Capture the cell that displays the provided text and extract its [x, y] central coordinate. 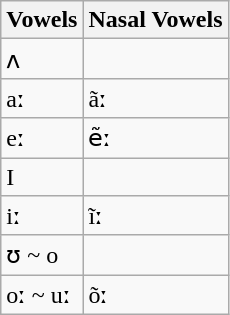
Vowels [42, 20]
Nasal Vowels [156, 20]
ãː [156, 98]
ʌ [42, 59]
oː ~ uː [42, 295]
õː [156, 295]
ẽː [156, 138]
I [42, 177]
ʊ ~ o [42, 255]
ĩː [156, 216]
iː [42, 216]
aː [42, 98]
eː [42, 138]
